Identify which cell holds the provided text, then report its [x, y] central coordinate. 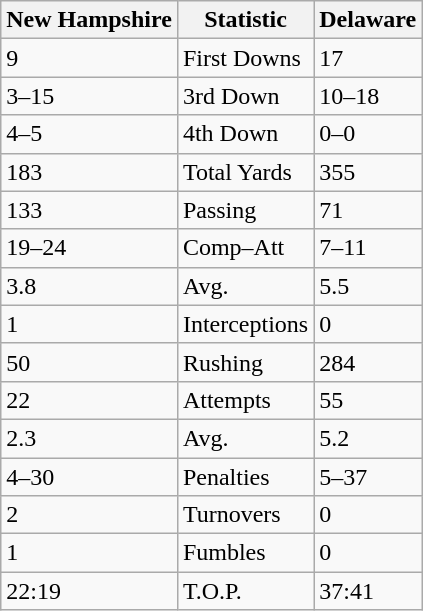
Turnovers [245, 515]
4–5 [90, 134]
355 [368, 172]
3–15 [90, 96]
9 [90, 58]
71 [368, 210]
0–0 [368, 134]
4th Down [245, 134]
55 [368, 400]
3.8 [90, 286]
Statistic [245, 20]
Comp–Att [245, 248]
Total Yards [245, 172]
Delaware [368, 20]
Interceptions [245, 324]
Fumbles [245, 553]
Attempts [245, 400]
First Downs [245, 58]
2.3 [90, 438]
Penalties [245, 477]
50 [90, 362]
Rushing [245, 362]
133 [90, 210]
3rd Down [245, 96]
7–11 [368, 248]
5–37 [368, 477]
New Hampshire [90, 20]
183 [90, 172]
Passing [245, 210]
22:19 [90, 591]
19–24 [90, 248]
2 [90, 515]
4–30 [90, 477]
T.O.P. [245, 591]
284 [368, 362]
5.5 [368, 286]
10–18 [368, 96]
17 [368, 58]
5.2 [368, 438]
22 [90, 400]
37:41 [368, 591]
